Provide the [X, Y] coordinate of the cell's center where the given text is located.  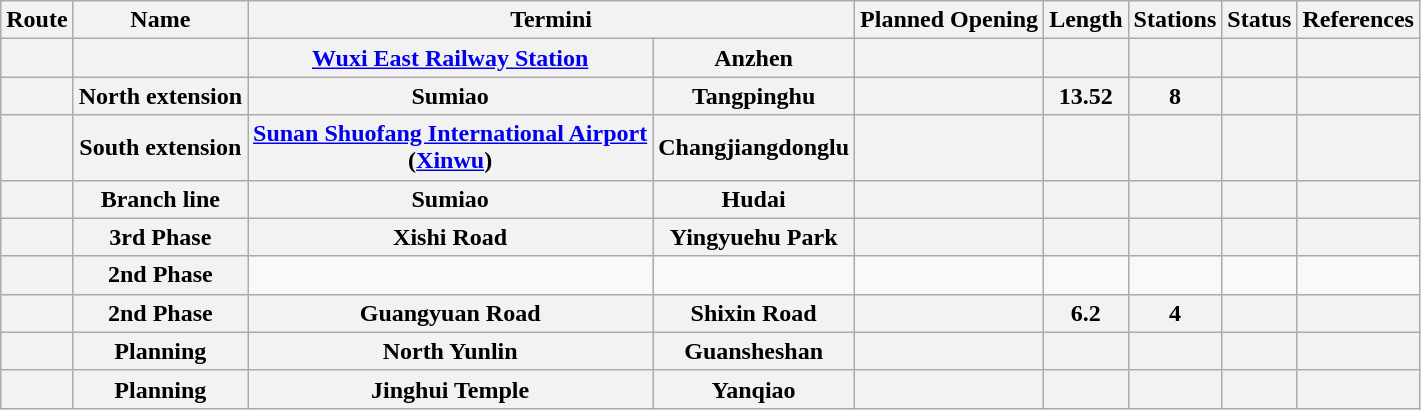
6.2 [1086, 313]
Length [1086, 20]
Name [160, 20]
Sunan Shuofang International Airport(Xinwu) [450, 148]
Guansheshan [754, 351]
Wuxi East Railway Station [450, 58]
Branch line [160, 199]
8 [1175, 96]
South extension [160, 148]
North Yunlin [450, 351]
Yanqiao [754, 389]
North extension [160, 96]
Tangpinghu [754, 96]
Anzhen [754, 58]
3rd Phase [160, 237]
Termini [552, 20]
Stations [1175, 20]
Status [1260, 20]
13.52 [1086, 96]
References [1358, 20]
Changjiangdonglu [754, 148]
Route [37, 20]
Planned Opening [950, 20]
Yingyuehu Park [754, 237]
Shixin Road [754, 313]
Guangyuan Road [450, 313]
Xishi Road [450, 237]
4 [1175, 313]
Jinghui Temple [450, 389]
Hudai [754, 199]
